Find where the given text appears and provide that cell's center as [X, Y] coordinate. 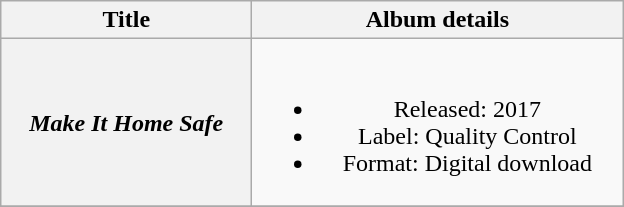
Released: 2017Label: Quality ControlFormat: Digital download [438, 122]
Make It Home Safe [126, 122]
Album details [438, 20]
Title [126, 20]
